Identify which cell holds the provided text, then report its [X, Y] central coordinate. 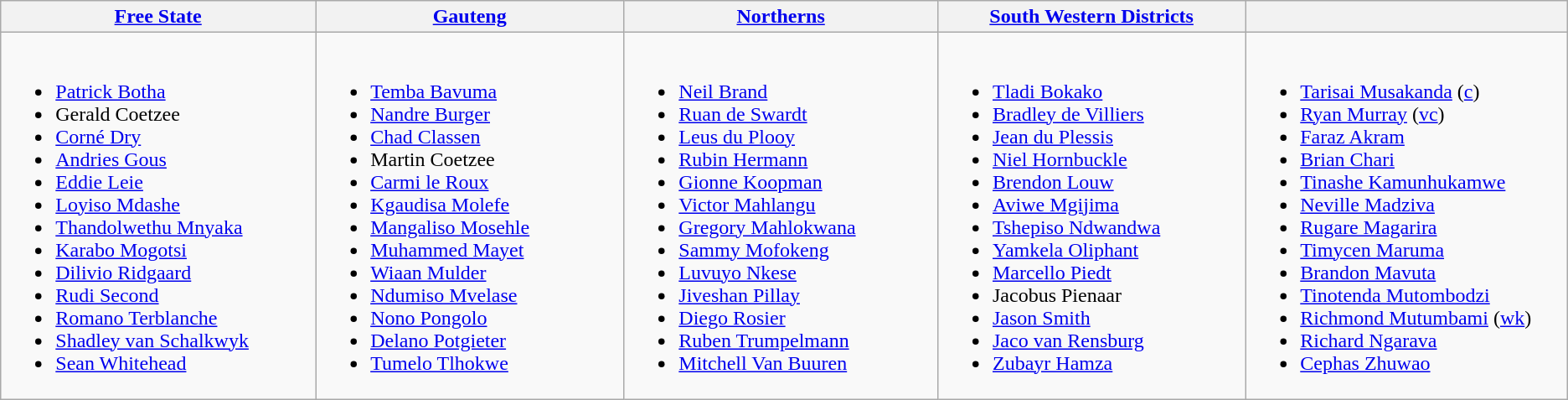
Free State [158, 17]
Gauteng [470, 17]
Northerns [781, 17]
South Western Districts [1091, 17]
